Detect which cell encompasses the target text, then output its (X, Y) center coordinate. 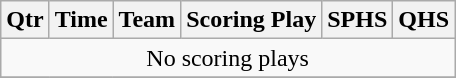
SPHS (358, 20)
Team (147, 20)
Scoring Play (252, 20)
Qtr (25, 20)
QHS (424, 20)
Time (81, 20)
No scoring plays (228, 58)
